Return (X, Y) of the center of cell containing provided text 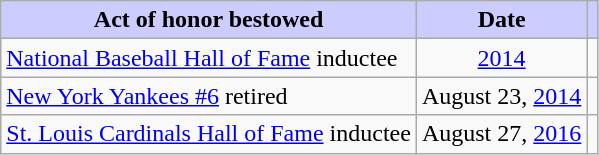
National Baseball Hall of Fame inductee (209, 58)
August 23, 2014 (501, 96)
St. Louis Cardinals Hall of Fame inductee (209, 134)
New York Yankees #6 retired (209, 96)
Act of honor bestowed (209, 20)
Date (501, 20)
2014 (501, 58)
August 27, 2016 (501, 134)
